Capture the cell that displays the provided text and extract its [X, Y] central coordinate. 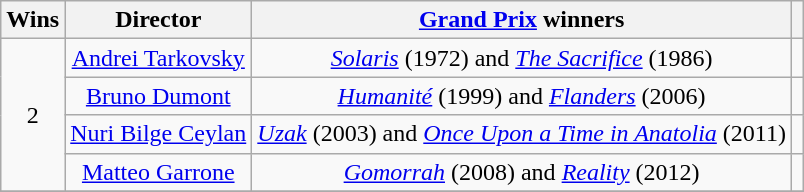
Solaris (1972) and The Sacrifice (1986) [522, 58]
Wins [33, 20]
Uzak (2003) and Once Upon a Time in Anatolia (2011) [522, 134]
2 [33, 115]
Andrei Tarkovsky [158, 58]
Gomorrah (2008) and Reality (2012) [522, 172]
Grand Prix winners [522, 20]
Matteo Garrone [158, 172]
Nuri Bilge Ceylan [158, 134]
Director [158, 20]
Bruno Dumont [158, 96]
Humanité (1999) and Flanders (2006) [522, 96]
